Capture the cell that displays the provided text and extract its [x, y] central coordinate. 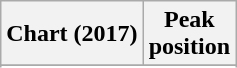
Chart (2017) [72, 34]
Peakposition [189, 34]
